Output the (X, Y) coordinate of the center of the cell containing the given text.  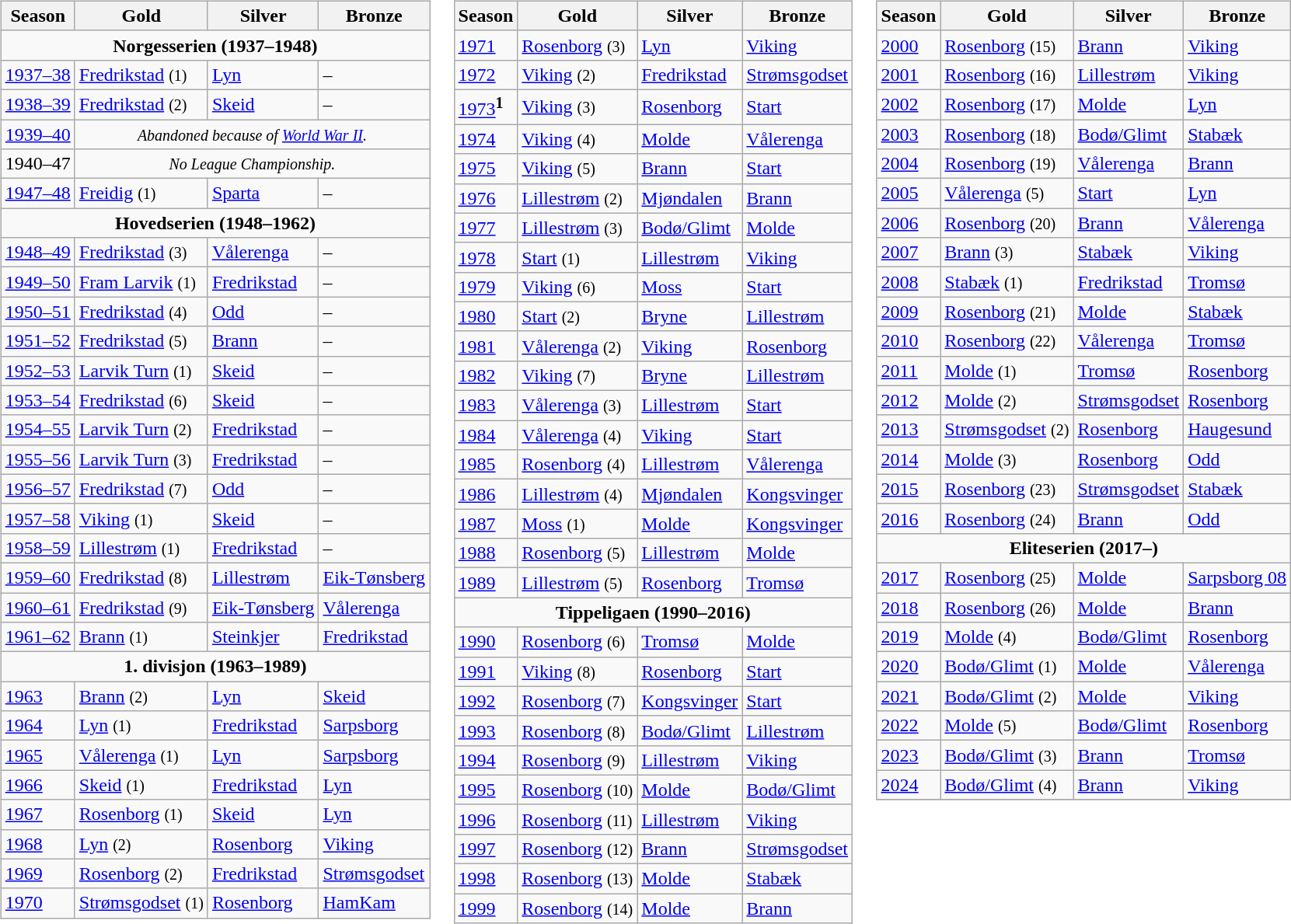
1993 (486, 730)
1977 (486, 228)
Lillestrøm (4) (577, 494)
1940–47 (37, 164)
1958–59 (37, 548)
Rosenborg (20) (1007, 223)
1984 (486, 435)
HamKam (375, 903)
Bodø/Glimt (1) (1007, 667)
1954–55 (37, 430)
1972 (486, 75)
Vålerenga (2) (577, 346)
Bodø/Glimt (3) (1007, 755)
Rosenborg (17) (1007, 104)
1976 (486, 198)
1965 (37, 755)
1992 (486, 701)
Vålerenga (3) (577, 406)
Vålerenga (1) (141, 755)
1990 (486, 642)
1970 (37, 903)
Hovedserien (1948–1962) (215, 223)
Steinkjer (263, 637)
Rosenborg (12) (577, 849)
Rosenborg (26) (1007, 607)
1982 (486, 375)
2014 (909, 459)
Freidig (1) (141, 194)
Molde (2) (1007, 400)
Viking (5) (577, 169)
1994 (486, 760)
Lillestrøm (5) (577, 583)
2008 (909, 282)
1951–52 (37, 341)
1957–58 (37, 518)
Rosenborg (24) (1007, 518)
Eliteserien (2017–) (1083, 548)
2013 (909, 430)
2016 (909, 518)
1969 (37, 873)
2007 (909, 253)
1939–40 (37, 134)
1986 (486, 494)
Viking (8) (577, 671)
1952–53 (37, 371)
1988 (486, 553)
Viking (1) (141, 518)
Rosenborg (22) (1007, 341)
Rosenborg (25) (1007, 577)
Brann (2) (141, 696)
1985 (486, 465)
Moss (1) (577, 524)
Sarpsborg 08 (1237, 577)
Rosenborg (1) (141, 814)
1987 (486, 524)
2024 (909, 785)
Viking (4) (577, 139)
Rosenborg (23) (1007, 489)
Viking (7) (577, 375)
1991 (486, 671)
Fredrikstad (3) (141, 253)
Bodø/Glimt (2) (1007, 696)
Abandoned because of World War II. (252, 134)
Fredrikstad (1) (141, 75)
Molde (3) (1007, 459)
2011 (909, 371)
Rosenborg (2) (141, 873)
1981 (486, 346)
Vålerenga (4) (577, 435)
Molde (4) (1007, 637)
2005 (909, 194)
Skeid (1) (141, 785)
Fredrikstad (7) (141, 489)
2006 (909, 223)
Rosenborg (18) (1007, 134)
1999 (486, 908)
2002 (909, 104)
1979 (486, 287)
Fredrikstad (5) (141, 341)
Lillestrøm (1) (141, 548)
Fredrikstad (6) (141, 400)
1966 (37, 785)
No League Championship. (252, 164)
1956–57 (37, 489)
Larvik Turn (3) (141, 459)
Fredrikstad (4) (141, 312)
Bodø/Glimt (4) (1007, 785)
2004 (909, 164)
2021 (909, 696)
19731 (486, 107)
Fredrikstad (2) (141, 104)
2012 (909, 400)
Sparta (263, 194)
1959–60 (37, 577)
1974 (486, 139)
1. divisjon (1963–1989) (215, 667)
Rosenborg (21) (1007, 312)
1963 (37, 696)
Rosenborg (3) (577, 45)
1971 (486, 45)
1989 (486, 583)
Molde (1) (1007, 371)
2018 (909, 607)
2023 (909, 755)
Viking (2) (577, 75)
Rosenborg (4) (577, 465)
2000 (909, 45)
2015 (909, 489)
Strømsgodset (1) (141, 903)
1997 (486, 849)
2019 (909, 637)
Fram Larvik (1) (141, 282)
Rosenborg (15) (1007, 45)
Rosenborg (10) (577, 790)
Rosenborg (11) (577, 819)
Lillestrøm (3) (577, 228)
Strømsgodset (2) (1007, 430)
2017 (909, 577)
Lyn (2) (141, 844)
1938–39 (37, 104)
1995 (486, 790)
Vålerenga (5) (1007, 194)
2009 (909, 312)
1980 (486, 316)
1961–62 (37, 637)
Rosenborg (9) (577, 760)
Moss (690, 287)
1964 (37, 726)
2003 (909, 134)
2001 (909, 75)
1960–61 (37, 607)
Fredrikstad (8) (141, 577)
Rosenborg (16) (1007, 75)
Norgesserien (1937–1948) (215, 45)
Lyn (1) (141, 726)
Brann (1) (141, 637)
1947–48 (37, 194)
Stabæk (1) (1007, 282)
Rosenborg (8) (577, 730)
1996 (486, 819)
2010 (909, 341)
Rosenborg (6) (577, 642)
1968 (37, 844)
1967 (37, 814)
Rosenborg (14) (577, 908)
Viking (3) (577, 107)
Tippeligaen (1990–2016) (653, 612)
1983 (486, 406)
1949–50 (37, 282)
Molde (5) (1007, 726)
Rosenborg (13) (577, 879)
2022 (909, 726)
1975 (486, 169)
Brann (3) (1007, 253)
Rosenborg (5) (577, 553)
1978 (486, 257)
Rosenborg (7) (577, 701)
1950–51 (37, 312)
Viking (6) (577, 287)
Haugesund (1237, 430)
2020 (909, 667)
1937–38 (37, 75)
Rosenborg (19) (1007, 164)
Fredrikstad (9) (141, 607)
1948–49 (37, 253)
Start (1) (577, 257)
Lillestrøm (2) (577, 198)
1955–56 (37, 459)
Start (2) (577, 316)
Larvik Turn (2) (141, 430)
Larvik Turn (1) (141, 371)
1998 (486, 879)
1953–54 (37, 400)
